Identify which cell holds the provided text, then report its [X, Y] central coordinate. 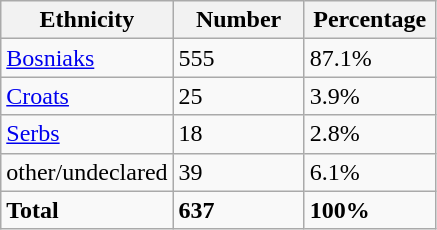
Percentage [370, 20]
Bosniaks [87, 58]
3.9% [370, 96]
Serbs [87, 134]
87.1% [370, 58]
637 [238, 210]
Number [238, 20]
other/undeclared [87, 172]
555 [238, 58]
25 [238, 96]
2.8% [370, 134]
100% [370, 210]
Croats [87, 96]
18 [238, 134]
Total [87, 210]
Ethnicity [87, 20]
39 [238, 172]
6.1% [370, 172]
